From the cell containing the given text, extract its center point as (x, y) coordinate. 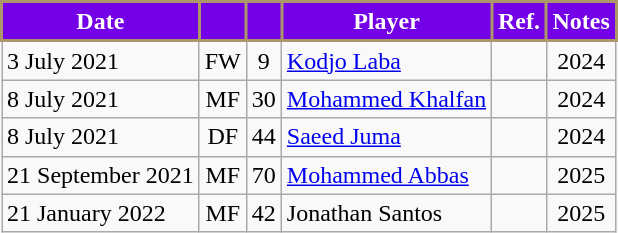
44 (264, 137)
DF (222, 137)
Jonathan Santos (386, 213)
Notes (581, 22)
70 (264, 175)
Mohammed Abbas (386, 175)
21 September 2021 (101, 175)
Ref. (520, 22)
Mohammed Khalfan (386, 99)
30 (264, 99)
9 (264, 60)
42 (264, 213)
Kodjo Laba (386, 60)
Date (101, 22)
FW (222, 60)
3 July 2021 (101, 60)
Saeed Juma (386, 137)
21 January 2022 (101, 213)
Player (386, 22)
